From the cell containing the given text, extract its center point as [x, y] coordinate. 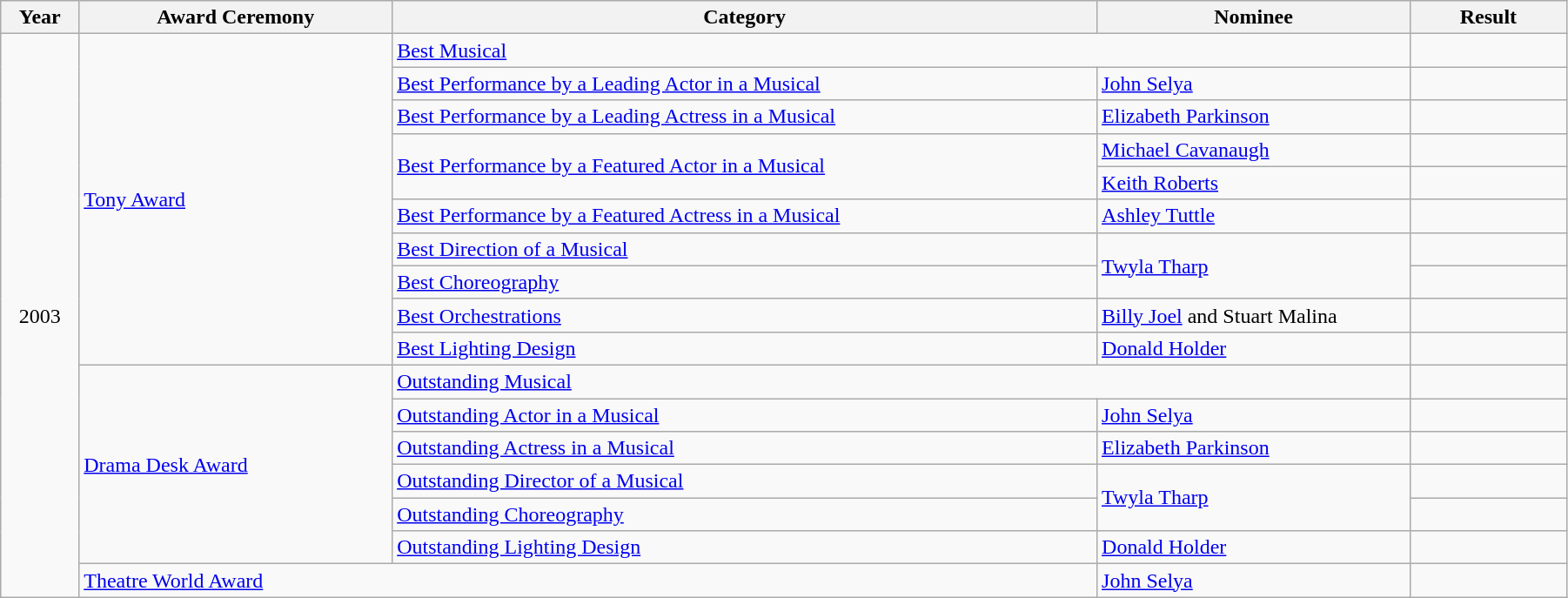
Tony Award [236, 200]
Outstanding Director of a Musical [745, 481]
Outstanding Actress in a Musical [745, 448]
Best Direction of a Musical [745, 249]
Best Choreography [745, 282]
Best Performance by a Leading Actor in a Musical [745, 84]
Outstanding Actor in a Musical [745, 415]
Outstanding Choreography [745, 514]
Best Performance by a Leading Actress in a Musical [745, 117]
Drama Desk Award [236, 464]
Best Orchestrations [745, 315]
Keith Roberts [1254, 183]
Theatre World Award [588, 581]
Best Performance by a Featured Actor in a Musical [745, 166]
Best Performance by a Featured Actress in a Musical [745, 216]
Billy Joel and Stuart Malina [1254, 315]
Award Ceremony [236, 17]
2003 [40, 315]
Best Musical [901, 50]
Ashley Tuttle [1254, 216]
Category [745, 17]
Outstanding Musical [901, 381]
Year [40, 17]
Result [1488, 17]
Best Lighting Design [745, 348]
Outstanding Lighting Design [745, 548]
Michael Cavanaugh [1254, 150]
Nominee [1254, 17]
